Extract the (x, y) coordinate from the center of the cell holding the provided text.  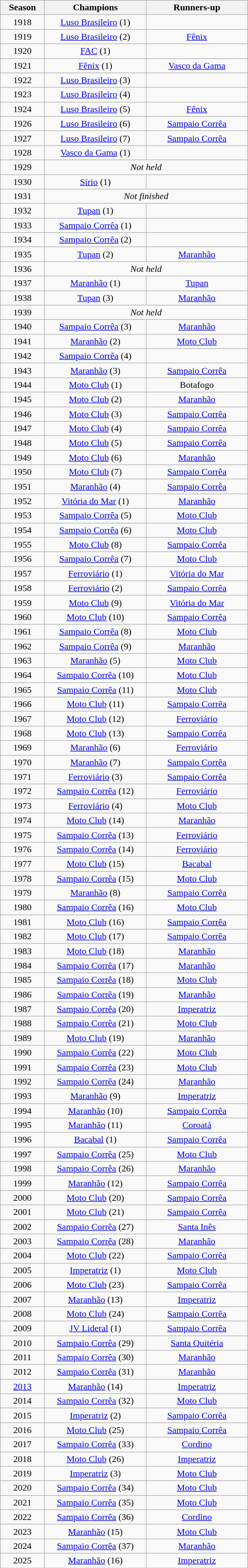
2008 (23, 1314)
1986 (23, 994)
1942 (23, 356)
1935 (23, 254)
Sampaio Corrêa (7) (95, 559)
1943 (23, 370)
2017 (23, 1444)
1955 (23, 545)
Sampaio Corrêa (34) (95, 1488)
1962 (23, 646)
1956 (23, 559)
Maranhão (8) (95, 893)
1950 (23, 472)
2012 (23, 1372)
1970 (23, 762)
Moto Club (8) (95, 545)
1934 (23, 240)
1991 (23, 1067)
1929 (23, 167)
Ferroviário (2) (95, 588)
Moto Club (12) (95, 719)
1993 (23, 1096)
2011 (23, 1358)
1930 (23, 182)
Sampaio Corrêa (8) (95, 631)
Imperatriz (2) (95, 1415)
Moto Club (1) (95, 385)
1999 (23, 1183)
Maranhão (5) (95, 661)
Moto Club (20) (95, 1198)
1995 (23, 1125)
Sampaio Corrêa (5) (95, 516)
Moto Club (24) (95, 1314)
Moto Club (11) (95, 704)
Bacabal (1) (95, 1140)
1948 (23, 443)
1954 (23, 530)
Imperatriz (1) (95, 1270)
1933 (23, 225)
Ferroviário (1) (95, 574)
1988 (23, 1023)
2019 (23, 1473)
Sampaio Corrêa (37) (95, 1546)
Maranhão (13) (95, 1299)
1938 (23, 298)
1960 (23, 617)
Maranhão (9) (95, 1096)
1923 (23, 95)
2000 (23, 1198)
1951 (23, 487)
Moto Club (13) (95, 733)
1972 (23, 791)
2014 (23, 1401)
Sampaio Corrêa (4) (95, 356)
Maranhão (4) (95, 487)
Sampaio Corrêa (20) (95, 1009)
1983 (23, 951)
1921 (23, 66)
Botafogo (197, 385)
Sampaio Corrêa (33) (95, 1444)
Sírio (1) (95, 182)
1919 (23, 37)
1980 (23, 908)
Moto Club (3) (95, 414)
1989 (23, 1038)
1992 (23, 1081)
Moto Club (5) (95, 443)
Moto Club (23) (95, 1285)
Vasco da Gama (1) (95, 153)
Runners-up (197, 8)
2009 (23, 1328)
1918 (23, 22)
2004 (23, 1256)
1965 (23, 690)
Sampaio Corrêa (12) (95, 791)
Maranhão (15) (95, 1531)
1941 (23, 341)
1924 (23, 109)
2025 (23, 1560)
Sampaio Corrêa (32) (95, 1401)
1939 (23, 312)
Luso Brasileiro (5) (95, 109)
1961 (23, 631)
2010 (23, 1343)
1959 (23, 602)
Not finished (146, 196)
Santa Inês (197, 1227)
1949 (23, 458)
1984 (23, 966)
1998 (23, 1169)
Moto Club (19) (95, 1038)
Maranhão (16) (95, 1560)
1926 (23, 124)
Imperatriz (3) (95, 1473)
1936 (23, 269)
2013 (23, 1386)
1953 (23, 516)
Luso Brasileiro (4) (95, 95)
2020 (23, 1488)
Season (23, 8)
Sampaio Corrêa (13) (95, 835)
FAC (1) (95, 51)
Moto Club (26) (95, 1459)
Luso Brasileiro (7) (95, 138)
1931 (23, 196)
2001 (23, 1212)
2024 (23, 1546)
Moto Club (2) (95, 399)
Ferroviário (4) (95, 806)
Moto Club (17) (95, 937)
1946 (23, 414)
Sampaio Corrêa (10) (95, 675)
1966 (23, 704)
Sampaio Corrêa (36) (95, 1517)
1978 (23, 878)
Sampaio Corrêa (27) (95, 1227)
Sampaio Corrêa (21) (95, 1023)
1957 (23, 574)
Tupan (197, 283)
Maranhão (11) (95, 1125)
Sampaio Corrêa (3) (95, 327)
Ferroviário (3) (95, 777)
1963 (23, 661)
Sampaio Corrêa (6) (95, 530)
2018 (23, 1459)
2022 (23, 1517)
Sampaio Corrêa (2) (95, 240)
Moto Club (6) (95, 458)
Sampaio Corrêa (11) (95, 690)
1996 (23, 1140)
1940 (23, 327)
2003 (23, 1241)
1994 (23, 1111)
1977 (23, 864)
Sampaio Corrêa (25) (95, 1154)
Sampaio Corrêa (17) (95, 966)
Moto Club (10) (95, 617)
1952 (23, 501)
1979 (23, 893)
Sampaio Corrêa (16) (95, 908)
1932 (23, 211)
Moto Club (4) (95, 429)
Moto Club (15) (95, 864)
1990 (23, 1052)
Maranhão (14) (95, 1386)
Luso Brasileiro (6) (95, 124)
Maranhão (7) (95, 762)
2015 (23, 1415)
Maranhão (10) (95, 1111)
Sampaio Corrêa (19) (95, 994)
Tupan (2) (95, 254)
1981 (23, 922)
2006 (23, 1285)
Sampaio Corrêa (18) (95, 980)
1922 (23, 80)
Sampaio Corrêa (30) (95, 1358)
Sampaio Corrêa (31) (95, 1372)
Moto Club (16) (95, 922)
1974 (23, 820)
1947 (23, 429)
1976 (23, 849)
Sampaio Corrêa (15) (95, 878)
Bacabal (197, 864)
2021 (23, 1502)
1944 (23, 385)
Moto Club (18) (95, 951)
1967 (23, 719)
1975 (23, 835)
Moto Club (9) (95, 602)
2002 (23, 1227)
Santa Quitéria (197, 1343)
Sampaio Corrêa (29) (95, 1343)
Tupan (1) (95, 211)
Sampaio Corrêa (23) (95, 1067)
Vitória do Mar (1) (95, 501)
1937 (23, 283)
Luso Brasileiro (3) (95, 80)
2005 (23, 1270)
1982 (23, 937)
Maranhão (1) (95, 283)
1964 (23, 675)
1971 (23, 777)
Moto Club (25) (95, 1430)
JV Lideral (1) (95, 1328)
1997 (23, 1154)
2023 (23, 1531)
1985 (23, 980)
Moto Club (21) (95, 1212)
1945 (23, 399)
2007 (23, 1299)
Sampaio Corrêa (22) (95, 1052)
Maranhão (3) (95, 370)
Tupan (3) (95, 298)
Luso Brasileiro (2) (95, 37)
Sampaio Corrêa (35) (95, 1502)
Moto Club (7) (95, 472)
1973 (23, 806)
Maranhão (6) (95, 748)
Sampaio Corrêa (24) (95, 1081)
1968 (23, 733)
Maranhão (12) (95, 1183)
1969 (23, 748)
1958 (23, 588)
Champions (95, 8)
1928 (23, 153)
Coroatá (197, 1125)
Sampaio Corrêa (14) (95, 849)
Vasco da Gama (197, 66)
Fênix (1) (95, 66)
Sampaio Corrêa (28) (95, 1241)
1920 (23, 51)
1927 (23, 138)
2016 (23, 1430)
Moto Club (14) (95, 820)
1987 (23, 1009)
Maranhão (2) (95, 341)
Sampaio Corrêa (26) (95, 1169)
Sampaio Corrêa (1) (95, 225)
Sampaio Corrêa (9) (95, 646)
Moto Club (22) (95, 1256)
Luso Brasileiro (1) (95, 22)
